Identify which cell holds the provided text, then report its (X, Y) central coordinate. 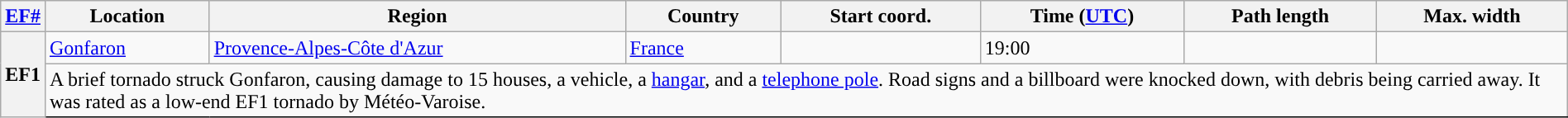
France (703, 48)
EF1 (23, 74)
Time (UTC) (1082, 17)
19:00 (1082, 48)
Gonfaron (127, 48)
Start coord. (880, 17)
Region (417, 17)
Country (703, 17)
EF# (23, 17)
Provence-Alpes-Côte d'Azur (417, 48)
Max. width (1472, 17)
Location (127, 17)
Path length (1280, 17)
